From the cell containing the given text, extract its center point as (x, y) coordinate. 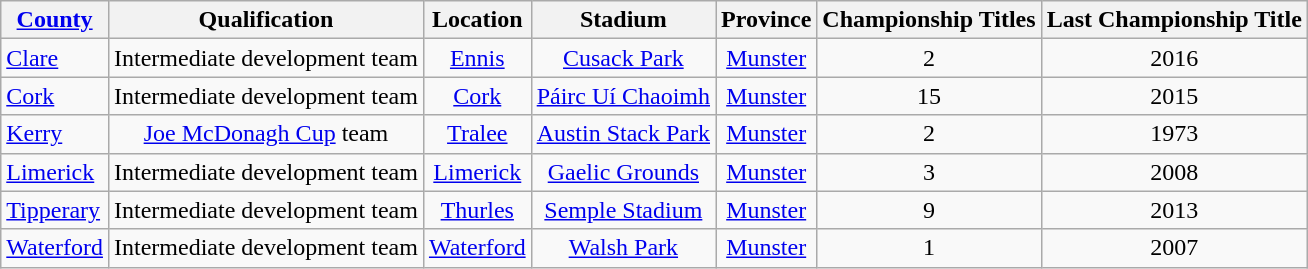
9 (929, 210)
Thurles (477, 210)
Kerry (55, 134)
Páirc Uí Chaoimh (623, 96)
Stadium (623, 20)
Cusack Park (623, 58)
Clare (55, 58)
2016 (1174, 58)
Tralee (477, 134)
Championship Titles (929, 20)
1 (929, 248)
Qualification (266, 20)
Tipperary (55, 210)
Walsh Park (623, 248)
15 (929, 96)
Province (766, 20)
Last Championship Title (1174, 20)
Location (477, 20)
2015 (1174, 96)
2007 (1174, 248)
2008 (1174, 172)
Semple Stadium (623, 210)
Austin Stack Park (623, 134)
Joe McDonagh Cup team (266, 134)
Ennis (477, 58)
1973 (1174, 134)
County (55, 20)
Gaelic Grounds (623, 172)
2013 (1174, 210)
3 (929, 172)
